Return the (x, y) coordinate for the center point of the cell that contains the specified text.  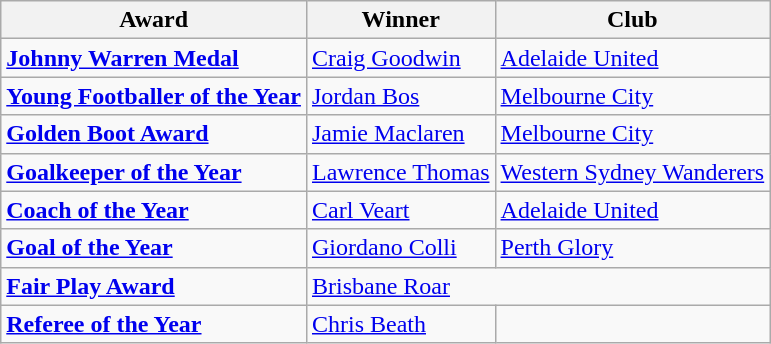
Goal of the Year (154, 248)
Referee of the Year (154, 324)
Winner (400, 20)
Carl Veart (400, 210)
Johnny Warren Medal (154, 58)
Golden Boot Award (154, 134)
Chris Beath (400, 324)
Western Sydney Wanderers (632, 172)
Coach of the Year (154, 210)
Jamie Maclaren (400, 134)
Giordano Colli (400, 248)
Brisbane Roar (538, 286)
Fair Play Award (154, 286)
Jordan Bos (400, 96)
Craig Goodwin (400, 58)
Award (154, 20)
Goalkeeper of the Year (154, 172)
Perth Glory (632, 248)
Club (632, 20)
Lawrence Thomas (400, 172)
Young Footballer of the Year (154, 96)
